Output the [X, Y] coordinate of the center of the cell containing the given text.  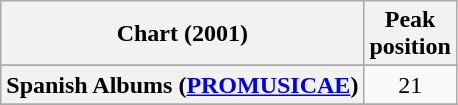
Spanish Albums (PROMUSICAE) [182, 85]
Peakposition [410, 34]
21 [410, 85]
Chart (2001) [182, 34]
